Output the [x, y] coordinate of the center of the cell containing the given text.  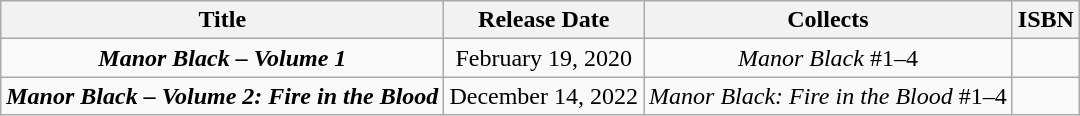
Collects [828, 20]
Release Date [544, 20]
Manor Black – Volume 2: Fire in the Blood [222, 96]
Manor Black: Fire in the Blood #1–4 [828, 96]
Manor Black #1–4 [828, 58]
Manor Black – Volume 1 [222, 58]
ISBN [1046, 20]
February 19, 2020 [544, 58]
Title [222, 20]
December 14, 2022 [544, 96]
